Output the (x, y) coordinate of the center of the cell containing the given text.  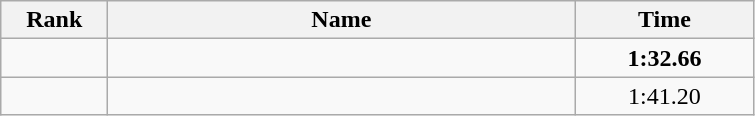
Name (342, 20)
1:32.66 (664, 58)
Rank (54, 20)
1:41.20 (664, 96)
Time (664, 20)
